Determine the (X, Y) coordinate at the center of the cell enclosing the given text.  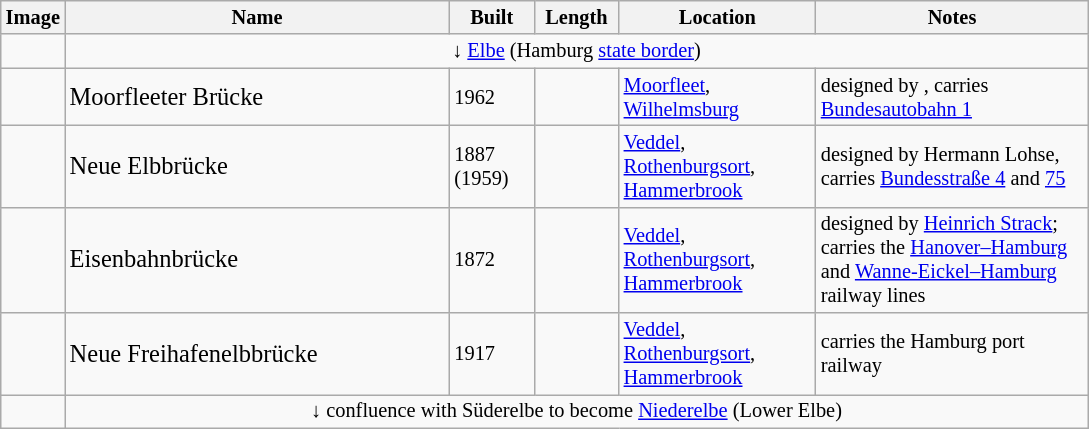
↓ Elbe (Hamburg state border) (576, 51)
Built (492, 17)
designed by , carries Bundesautobahn 1 (952, 97)
Name (258, 17)
Location (718, 17)
Moorfleeter Brücke (258, 97)
Neue Freihafenelbbrücke (258, 354)
designed by Heinrich Strack; carries the Hanover–Hamburg and Wanne-Eickel–Hamburg railway lines (952, 260)
Length (576, 17)
1872 (492, 260)
Moorfleet, Wilhelmsburg (718, 97)
carries the Hamburg port railway (952, 354)
1917 (492, 354)
Image (33, 17)
1962 (492, 97)
↓ confluence with Süderelbe to become Niederelbe (Lower Elbe) (576, 411)
Eisenbahnbrücke (258, 260)
Notes (952, 17)
Neue Elbbrücke (258, 166)
1887 (1959) (492, 166)
designed by Hermann Lohse, carries Bundesstraße 4 and 75 (952, 166)
